Locate the cell with the specified text and output its [X, Y] center coordinate. 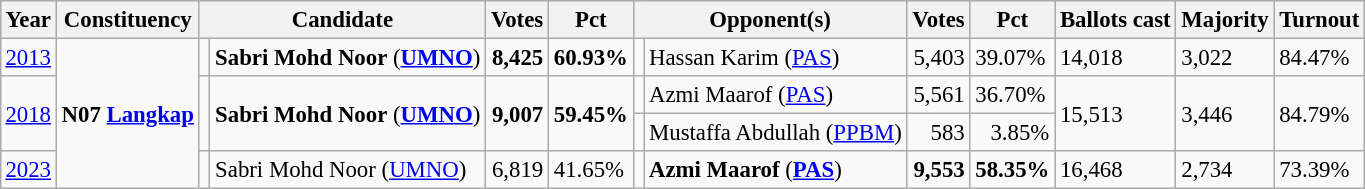
58.35% [1012, 170]
2023 [28, 170]
Majority [1225, 20]
15,513 [1116, 114]
8,425 [518, 57]
9,553 [938, 170]
3.85% [1012, 133]
3,446 [1225, 114]
583 [938, 133]
84.47% [1320, 57]
Hassan Karim (PAS) [776, 57]
Mustaffa Abdullah (PPBM) [776, 133]
41.65% [592, 170]
39.07% [1012, 57]
84.79% [1320, 114]
2013 [28, 57]
9,007 [518, 114]
2,734 [1225, 170]
Constituency [128, 20]
Turnout [1320, 20]
14,018 [1116, 57]
3,022 [1225, 57]
73.39% [1320, 170]
N07 Langkap [128, 113]
5,403 [938, 57]
59.45% [592, 114]
Opponent(s) [770, 20]
6,819 [518, 170]
Ballots cast [1116, 20]
60.93% [592, 57]
16,468 [1116, 170]
2018 [28, 114]
Year [28, 20]
5,561 [938, 95]
36.70% [1012, 95]
Candidate [342, 20]
